Search for the cell housing the specified text and yield its [x, y] center coordinate. 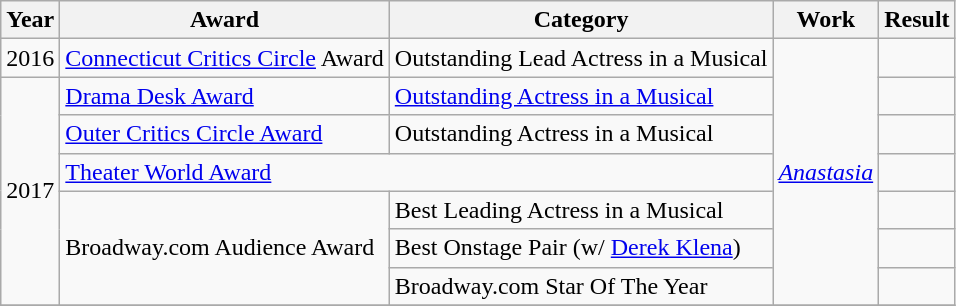
2016 [30, 58]
Broadway.com Audience Award [224, 248]
Result [917, 20]
Work [826, 20]
Outstanding Lead Actress in a Musical [581, 58]
Theater World Award [416, 172]
Year [30, 20]
Best Onstage Pair (w/ Derek Klena) [581, 248]
Category [581, 20]
Drama Desk Award [224, 96]
2017 [30, 191]
Outer Critics Circle Award [224, 134]
Award [224, 20]
Anastasia [826, 172]
Broadway.com Star Of The Year [581, 286]
Connecticut Critics Circle Award [224, 58]
Best Leading Actress in a Musical [581, 210]
